From the cell containing the given text, extract its center point as [x, y] coordinate. 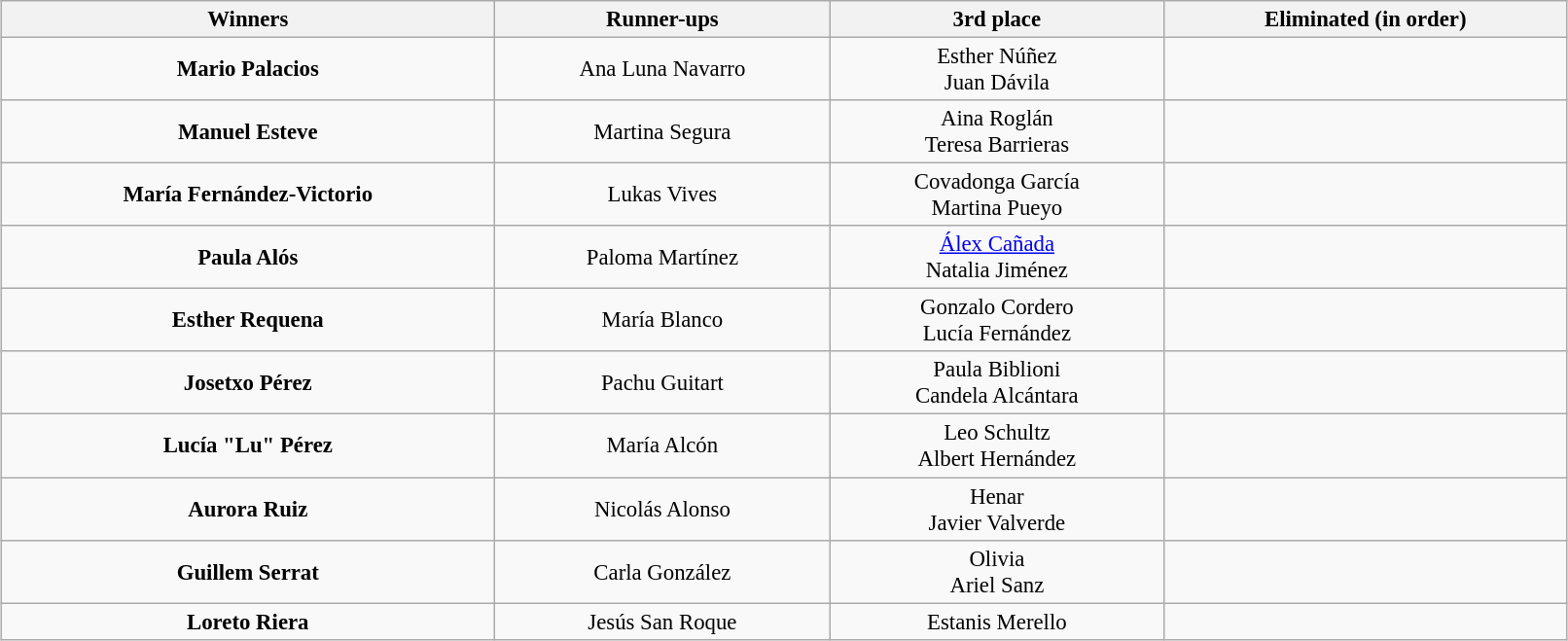
Paula BiblioniCandela Alcántara [996, 383]
María Blanco [663, 321]
OliviaAriel Sanz [996, 572]
Martina Segura [663, 132]
Carla González [663, 572]
Paloma Martínez [663, 257]
3rd place [996, 19]
Leo SchultzAlbert Hernández [996, 445]
Ana Luna Navarro [663, 68]
Covadonga GarcíaMartina Pueyo [996, 195]
Guillem Serrat [248, 572]
Lucía "Lu" Pérez [248, 445]
Loreto Riera [248, 622]
Esther Requena [248, 321]
Runner-ups [663, 19]
María Alcón [663, 445]
Álex CañadaNatalia Jiménez [996, 257]
Nicolás Alonso [663, 508]
Aurora Ruiz [248, 508]
Winners [248, 19]
Josetxo Pérez [248, 383]
Manuel Esteve [248, 132]
Eliminated (in order) [1366, 19]
Estanis Merello [996, 622]
Mario Palacios [248, 68]
María Fernández-Victorio [248, 195]
Aina RoglánTeresa Barrieras [996, 132]
Esther NúñezJuan Dávila [996, 68]
Gonzalo CorderoLucía Fernández [996, 321]
Lukas Vives [663, 195]
Jesús San Roque [663, 622]
Paula Alós [248, 257]
Pachu Guitart [663, 383]
HenarJavier Valverde [996, 508]
